Return [x, y] of the center of cell containing provided text 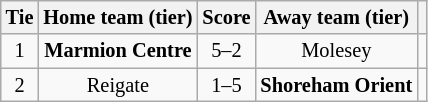
Score [226, 17]
2 [20, 85]
Molesey [336, 51]
1 [20, 51]
5–2 [226, 51]
Marmion Centre [118, 51]
Reigate [118, 85]
1–5 [226, 85]
Shoreham Orient [336, 85]
Tie [20, 17]
Away team (tier) [336, 17]
Home team (tier) [118, 17]
